Return the (x, y) coordinate for the center point of the cell that contains the specified text.  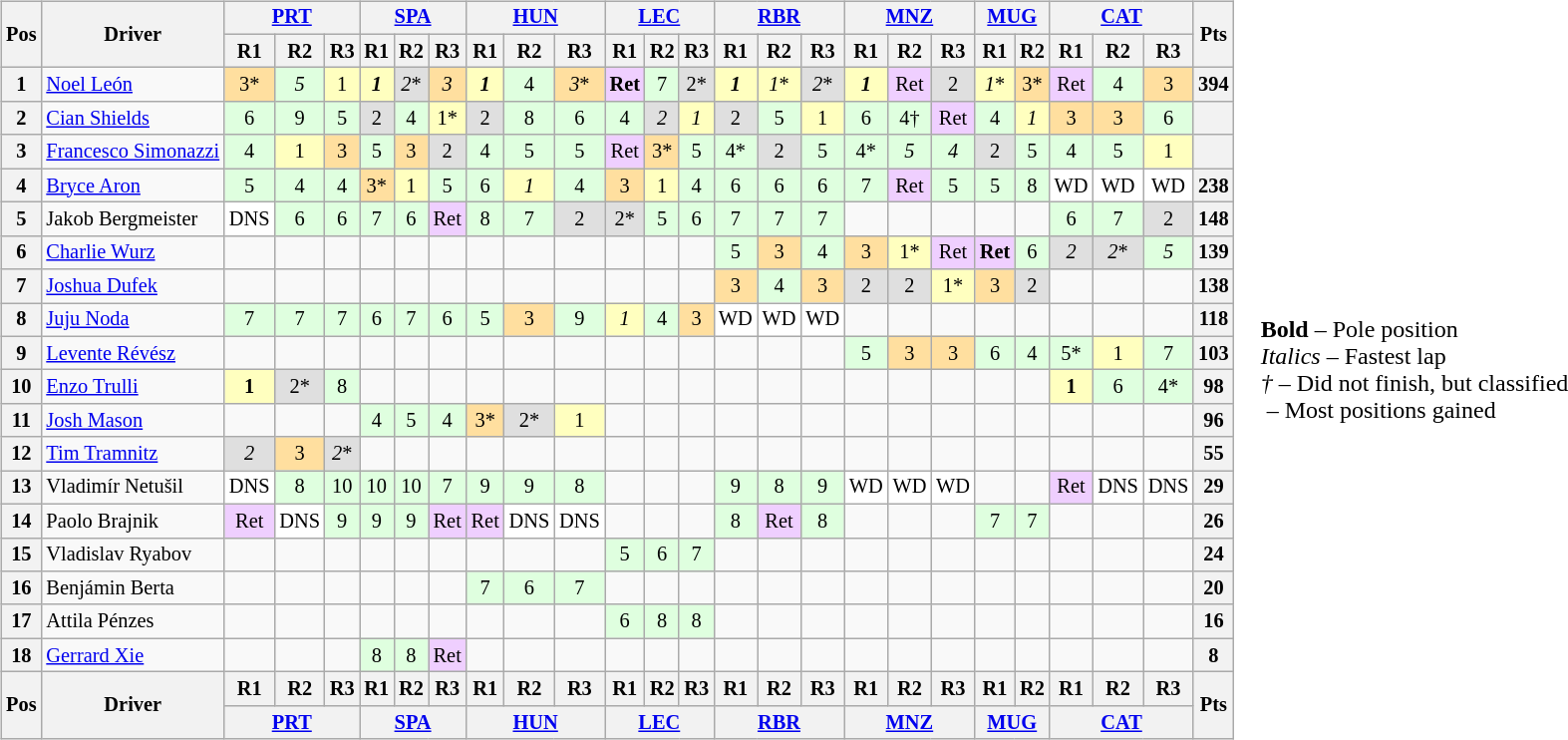
17 (21, 621)
Noel León (132, 85)
103 (1213, 353)
138 (1213, 286)
148 (1213, 219)
98 (1213, 387)
Josh Mason (132, 421)
14 (21, 521)
15 (21, 555)
11 (21, 421)
394 (1213, 85)
Gerrard Xie (132, 655)
Joshua Dufek (132, 286)
Levente Révész (132, 353)
118 (1213, 320)
Francesco Simonazzi (132, 152)
13 (21, 488)
139 (1213, 252)
12 (21, 454)
Tim Tramnitz (132, 454)
Juju Noda (132, 320)
55 (1213, 454)
Bryce Aron (132, 185)
Vladislav Ryabov (132, 555)
Cian Shields (132, 119)
238 (1213, 185)
Benjámin Berta (132, 588)
5* (1072, 353)
18 (21, 655)
Enzo Trulli (132, 387)
Charlie Wurz (132, 252)
Vladimír Netušil (132, 488)
Attila Pénzes (132, 621)
26 (1213, 521)
20 (1213, 588)
4† (910, 119)
29 (1213, 488)
96 (1213, 421)
24 (1213, 555)
Paolo Brajnik (132, 521)
Jakob Bergmeister (132, 219)
